Locate the cell with the specified text and output its [X, Y] center coordinate. 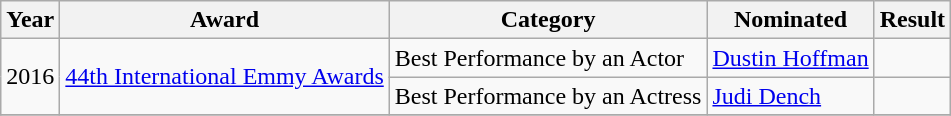
Year [30, 20]
Judi Dench [790, 96]
44th International Emmy Awards [224, 77]
2016 [30, 77]
Best Performance by an Actress [548, 96]
Result [912, 20]
Best Performance by an Actor [548, 58]
Nominated [790, 20]
Dustin Hoffman [790, 58]
Award [224, 20]
Category [548, 20]
